Scan for the cell matching the given text and deliver its [X, Y] coordinate at center. 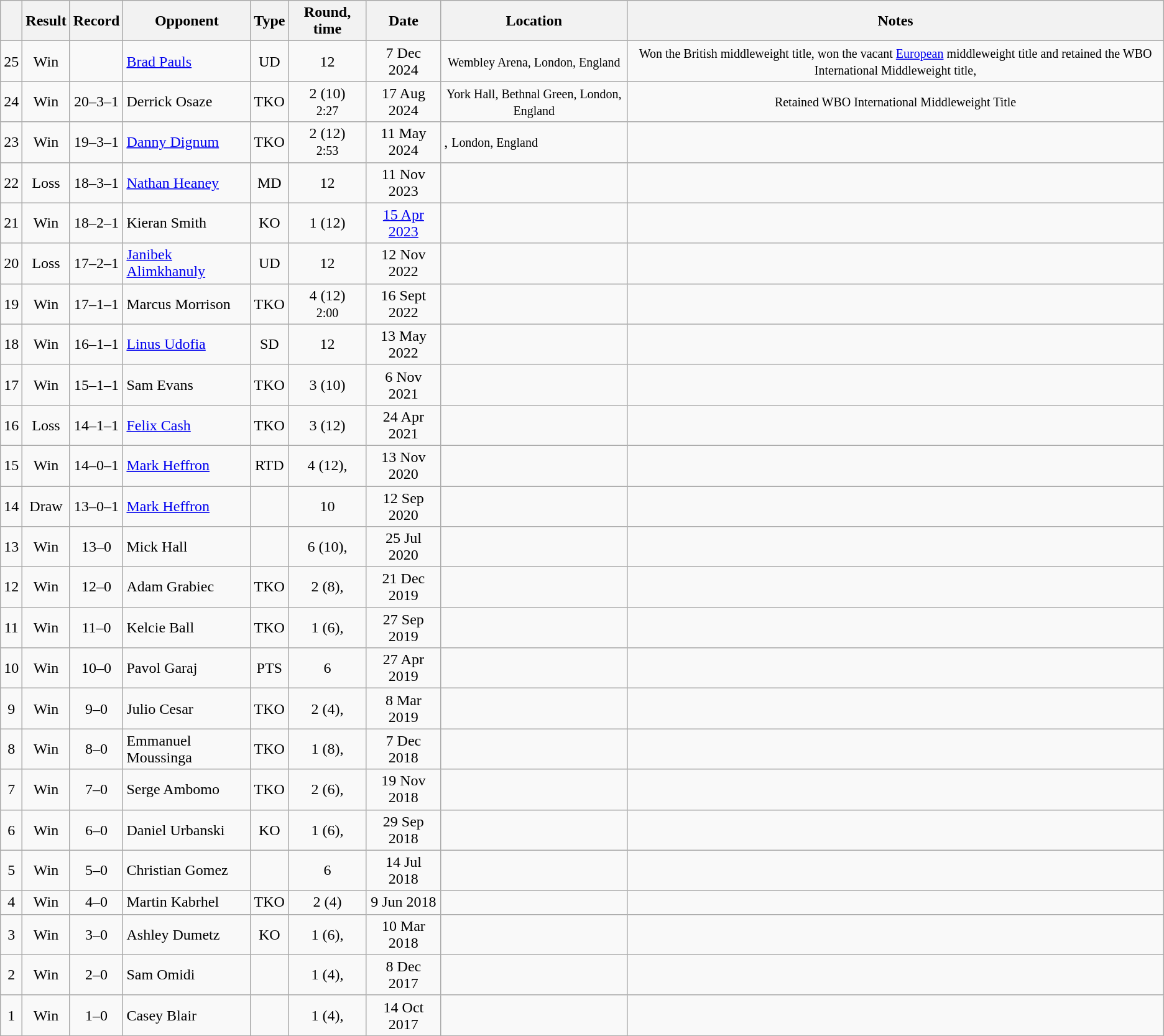
27 Sep 2019 [404, 628]
17 [11, 384]
17–1–1 [96, 303]
Felix Cash [187, 425]
8 Mar 2019 [404, 709]
13 [11, 547]
Retained WBO International Middleweight Title [895, 102]
Daniel Urbanski [187, 830]
Martin Kabrhel [187, 902]
12 Nov 2022 [404, 264]
4 (12)2:00 [327, 303]
3–0 [96, 934]
15 Apr 2023 [404, 223]
13 Nov 2020 [404, 465]
RTD [270, 465]
3 [11, 934]
8 Dec 2017 [404, 975]
Emmanuel Moussinga [187, 749]
11 Nov 2023 [404, 183]
16 [11, 425]
11 May 2024 [404, 142]
Marcus Morrison [187, 303]
4 (12), [327, 465]
Julio Cesar [187, 709]
MD [270, 183]
1–0 [96, 1015]
12 Sep 2020 [404, 506]
1 (12) [327, 223]
10 Mar 2018 [404, 934]
3 (10) [327, 384]
10–0 [96, 668]
2 (4) [327, 902]
Pavol Garaj [187, 668]
Sam Omidi [187, 975]
2 (6), [327, 790]
17–2–1 [96, 264]
Notes [895, 21]
7 Dec 2018 [404, 749]
Won the British middleweight title, won the vacant European middleweight title and retained the WBO International Middleweight title, [895, 61]
Draw [46, 506]
2 (10)2:27 [327, 102]
20 [11, 264]
6 Nov 2021 [404, 384]
Nathan Heaney [187, 183]
SD [270, 345]
1 [11, 1015]
Kelcie Ball [187, 628]
23 [11, 142]
14–1–1 [96, 425]
Christian Gomez [187, 871]
11–0 [96, 628]
Danny Dignum [187, 142]
19 [11, 303]
2 (8), [327, 587]
Type [270, 21]
29 Sep 2018 [404, 830]
16 Sept 2022 [404, 303]
14 Jul 2018 [404, 871]
5–0 [96, 871]
24 Apr 2021 [404, 425]
20–3–1 [96, 102]
15 [11, 465]
Janibek Alimkhanuly [187, 264]
14–0–1 [96, 465]
8 [11, 749]
13 May 2022 [404, 345]
2 [11, 975]
18–2–1 [96, 223]
Round, time [327, 21]
25 Jul 2020 [404, 547]
3 (12) [327, 425]
Record [96, 21]
Ashley Dumetz [187, 934]
27 Apr 2019 [404, 668]
5 [11, 871]
21 [11, 223]
2–0 [96, 975]
15–1–1 [96, 384]
Brad Pauls [187, 61]
16–1–1 [96, 345]
7 [11, 790]
19 Nov 2018 [404, 790]
11 [11, 628]
Derrick Osaze [187, 102]
14 Oct 2017 [404, 1015]
9 Jun 2018 [404, 902]
Mick Hall [187, 547]
PTS [270, 668]
York Hall, Bethnal Green, London, England [534, 102]
7–0 [96, 790]
6–0 [96, 830]
22 [11, 183]
Sam Evans [187, 384]
Serge Ambomo [187, 790]
Kieran Smith [187, 223]
6 (10), [327, 547]
2 (12)2:53 [327, 142]
9–0 [96, 709]
18–3–1 [96, 183]
Date [404, 21]
19–3–1 [96, 142]
14 [11, 506]
24 [11, 102]
12–0 [96, 587]
13–0–1 [96, 506]
4 [11, 902]
8–0 [96, 749]
Result [46, 21]
Opponent [187, 21]
9 [11, 709]
Casey Blair [187, 1015]
7 Dec 2024 [404, 61]
1 (8), [327, 749]
13–0 [96, 547]
25 [11, 61]
Linus Udofia [187, 345]
17 Aug 2024 [404, 102]
Wembley Arena, London, England [534, 61]
, London, England [534, 142]
Adam Grabiec [187, 587]
18 [11, 345]
4–0 [96, 902]
21 Dec 2019 [404, 587]
Location [534, 21]
2 (4), [327, 709]
